Detect which cell encompasses the target text, then output its (X, Y) center coordinate. 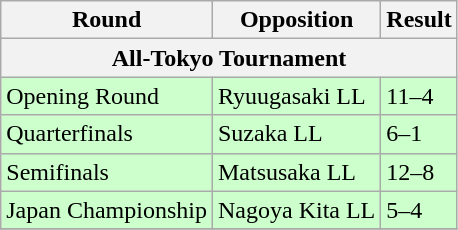
5–4 (419, 210)
11–4 (419, 96)
Quarterfinals (107, 134)
6–1 (419, 134)
Matsusaka LL (296, 172)
Round (107, 20)
Nagoya Kita LL (296, 210)
Result (419, 20)
Opening Round (107, 96)
Suzaka LL (296, 134)
Semifinals (107, 172)
12–8 (419, 172)
Japan Championship (107, 210)
Ryuugasaki LL (296, 96)
Opposition (296, 20)
All-Tokyo Tournament (229, 58)
